Return the (x, y) coordinate for the center point of the cell that contains the specified text.  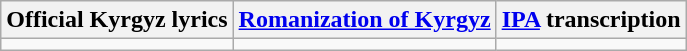
Official Kyrgyz lyrics (117, 20)
Romanization of Kyrgyz (364, 20)
IPA transcription (591, 20)
